Capture the cell that displays the provided text and extract its (X, Y) central coordinate. 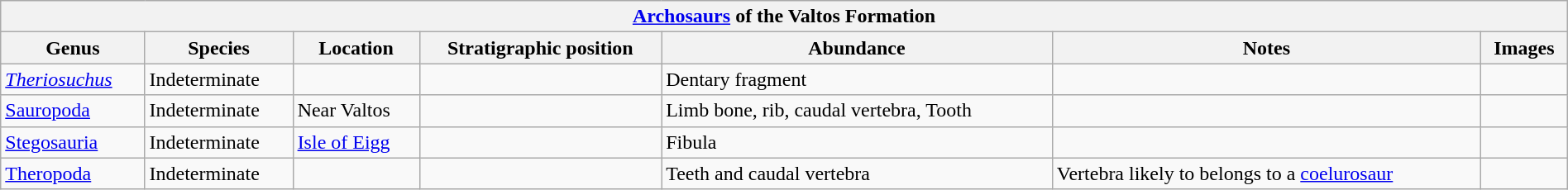
Teeth and caudal vertebra (857, 173)
Archosaurs of the Valtos Formation (784, 17)
Stratigraphic position (541, 48)
Notes (1266, 48)
Theropoda (73, 173)
Limb bone, rib, caudal vertebra, Tooth (857, 111)
Images (1523, 48)
Stegosauria (73, 142)
Dentary fragment (857, 79)
Near Valtos (356, 111)
Abundance (857, 48)
Species (218, 48)
Isle of Eigg (356, 142)
Sauropoda (73, 111)
Location (356, 48)
Vertebra likely to belongs to a coelurosaur (1266, 173)
Fibula (857, 142)
Theriosuchus (73, 79)
Genus (73, 48)
